Return (X, Y) of the center of cell containing provided text 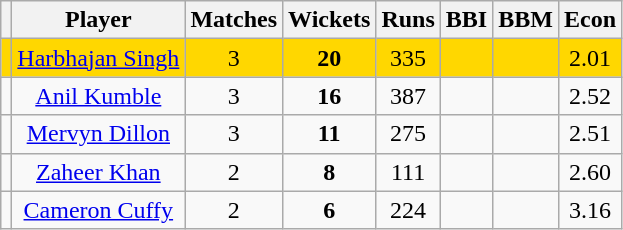
275 (408, 134)
2.01 (590, 58)
Zaheer Khan (98, 172)
Runs (408, 20)
Cameron Cuffy (98, 210)
Econ (590, 20)
Matches (234, 20)
Player (98, 20)
Mervyn Dillon (98, 134)
BBI (466, 20)
Wickets (330, 20)
20 (330, 58)
2.52 (590, 96)
224 (408, 210)
8 (330, 172)
335 (408, 58)
387 (408, 96)
2.60 (590, 172)
Harbhajan Singh (98, 58)
16 (330, 96)
3.16 (590, 210)
Anil Kumble (98, 96)
BBM (526, 20)
11 (330, 134)
6 (330, 210)
111 (408, 172)
2.51 (590, 134)
